Extract the [X, Y] coordinate from the center of the cell holding the provided text.  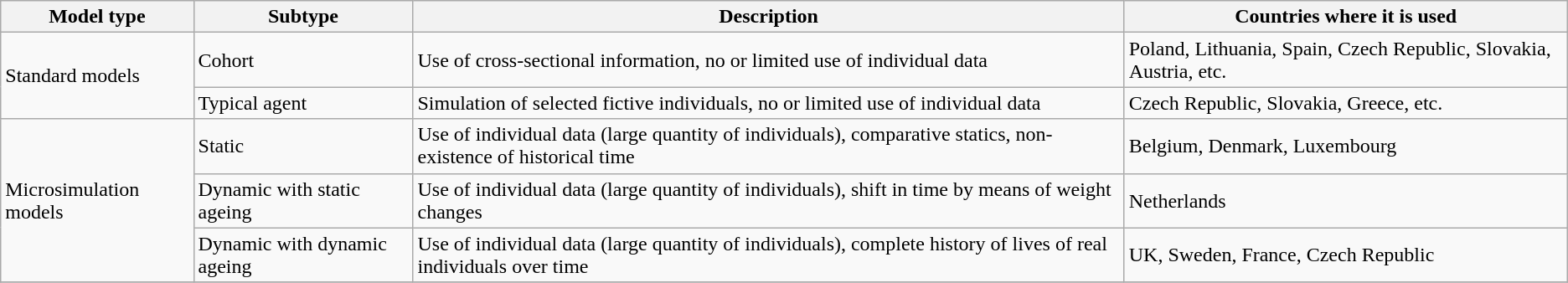
Use of cross-sectional information, no or limited use of individual data [769, 60]
Static [303, 146]
Simulation of selected fictive individuals, no or limited use of individual data [769, 103]
Subtype [303, 17]
Typical agent [303, 103]
Use of individual data (large quantity of individuals), shift in time by means of weight changes [769, 201]
Belgium, Denmark, Luxembourg [1345, 146]
Description [769, 17]
Netherlands [1345, 201]
Czech Republic, Slovakia, Greece, etc. [1345, 103]
Poland, Lithuania, Spain, Czech Republic, Slovakia, Austria, etc. [1345, 60]
Dynamic with static ageing [303, 201]
Standard models [97, 75]
Cohort [303, 60]
Model type [97, 17]
Countries where it is used [1345, 17]
Dynamic with dynamic ageing [303, 255]
Microsimulation models [97, 201]
Use of individual data (large quantity of individuals), complete history of lives of real individuals over time [769, 255]
UK, Sweden, France, Czech Republic [1345, 255]
Use of individual data (large quantity of individuals), comparative statics, non-existence of historical time [769, 146]
